Identify which cell holds the provided text, then report its (x, y) central coordinate. 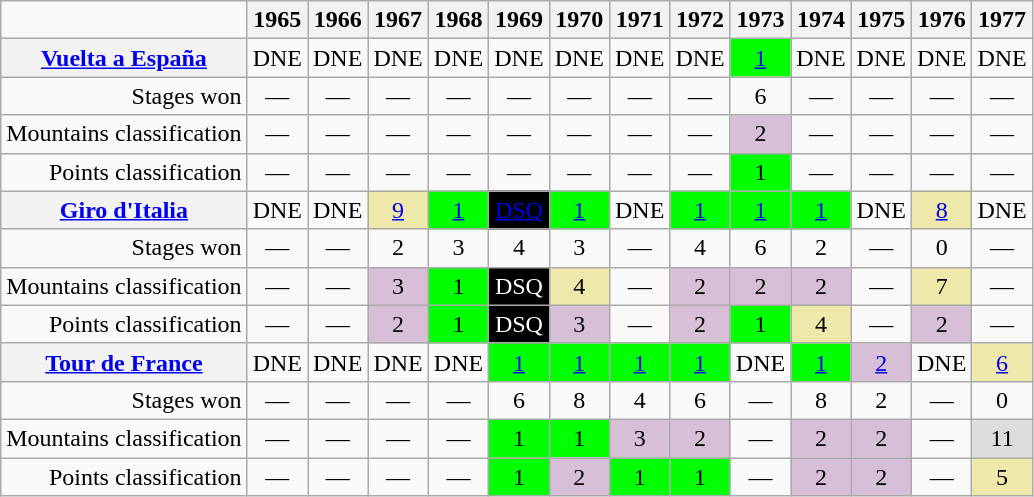
1972 (700, 20)
1971 (639, 20)
1977 (1002, 20)
1968 (458, 20)
Vuelta a España (124, 58)
1967 (398, 20)
7 (941, 286)
1976 (941, 20)
5 (1002, 477)
Giro d'Italia (124, 210)
1974 (821, 20)
1975 (881, 20)
Tour de France (124, 362)
1970 (579, 20)
1965 (277, 20)
1973 (760, 20)
11 (1002, 438)
9 (398, 210)
1966 (338, 20)
1969 (519, 20)
